Locate the cell with the specified text and output its [X, Y] center coordinate. 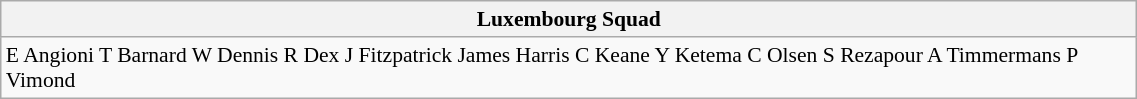
Luxembourg Squad [569, 19]
E Angioni T Barnard W Dennis R Dex J Fitzpatrick James Harris C Keane Y Ketema C Olsen S Rezapour A Timmermans P Vimond [569, 68]
